Determine the (X, Y) coordinate at the center of the cell enclosing the given text.  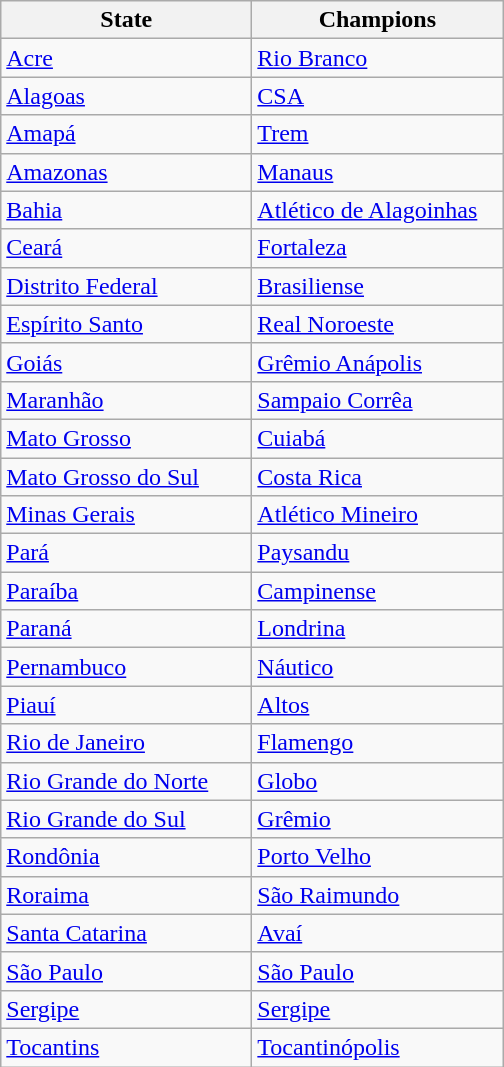
Distrito Federal (126, 286)
Maranhão (126, 400)
Acre (126, 58)
Flamengo (378, 743)
Brasiliense (378, 286)
Ceará (126, 248)
CSA (378, 96)
Manaus (378, 172)
Tocantins (126, 1047)
São Raimundo (378, 895)
Champions (378, 20)
Rio Grande do Sul (126, 819)
Sampaio Corrêa (378, 400)
Tocantinópolis (378, 1047)
State (126, 20)
Grêmio Anápolis (378, 362)
Piauí (126, 705)
Amazonas (126, 172)
Campinense (378, 591)
Grêmio (378, 819)
Alagoas (126, 96)
Espírito Santo (126, 324)
Costa Rica (378, 477)
Londrina (378, 629)
Porto Velho (378, 857)
Rio Branco (378, 58)
Pernambuco (126, 667)
Real Noroeste (378, 324)
Roraima (126, 895)
Cuiabá (378, 438)
Paysandu (378, 553)
Mato Grosso do Sul (126, 477)
Náutico (378, 667)
Altos (378, 705)
Fortaleza (378, 248)
Mato Grosso (126, 438)
Goiás (126, 362)
Rio Grande do Norte (126, 781)
Atlético de Alagoinhas (378, 210)
Atlético Mineiro (378, 515)
Minas Gerais (126, 515)
Pará (126, 553)
Rondônia (126, 857)
Avaí (378, 933)
Paraná (126, 629)
Paraíba (126, 591)
Bahia (126, 210)
Amapá (126, 134)
Trem (378, 134)
Santa Catarina (126, 933)
Globo (378, 781)
Rio de Janeiro (126, 743)
